Pinpoint the cell where the given text exists, returning its [X, Y] midpoint coordinate. 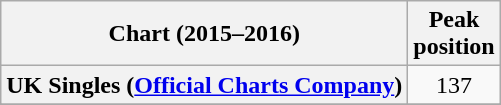
Peakposition [454, 34]
137 [454, 85]
Chart (2015–2016) [204, 34]
UK Singles (Official Charts Company) [204, 85]
